Determine the [X, Y] coordinate at the center of the cell enclosing the given text.  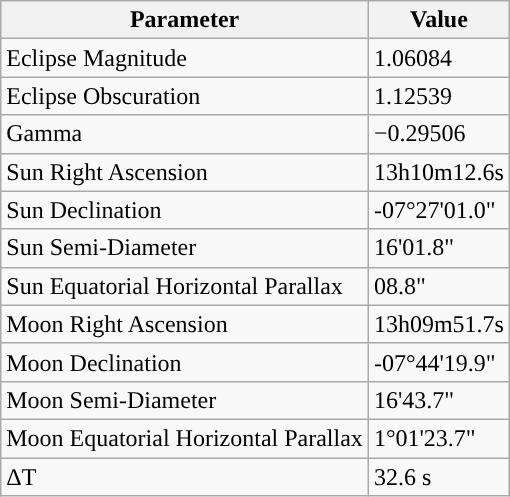
Eclipse Magnitude [185, 58]
Parameter [185, 20]
Value [438, 20]
Gamma [185, 134]
-07°44'19.9" [438, 362]
1.06084 [438, 58]
-07°27'01.0" [438, 210]
Sun Semi-Diameter [185, 248]
Moon Declination [185, 362]
16'43.7" [438, 400]
13h10m12.6s [438, 172]
Eclipse Obscuration [185, 96]
1.12539 [438, 96]
ΔT [185, 477]
Sun Equatorial Horizontal Parallax [185, 286]
08.8" [438, 286]
Sun Right Ascension [185, 172]
Moon Semi-Diameter [185, 400]
Sun Declination [185, 210]
13h09m51.7s [438, 324]
32.6 s [438, 477]
Moon Right Ascension [185, 324]
−0.29506 [438, 134]
1°01'23.7" [438, 438]
16'01.8" [438, 248]
Moon Equatorial Horizontal Parallax [185, 438]
